Pinpoint the cell where the given text exists, returning its (x, y) midpoint coordinate. 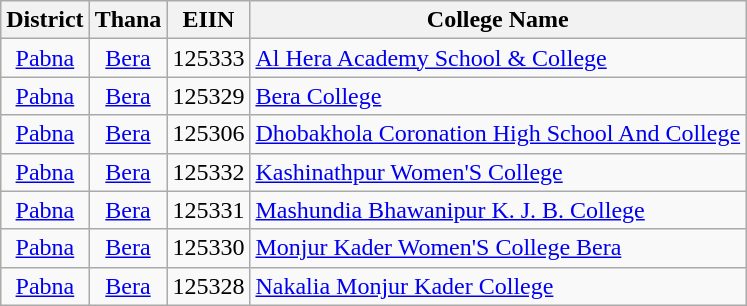
Al Hera Academy School & College (498, 58)
College Name (498, 20)
125331 (208, 210)
125332 (208, 172)
Monjur Kader Women'S College Bera (498, 248)
Kashinathpur Women'S College (498, 172)
125330 (208, 248)
Mashundia Bhawanipur K. J. B. College (498, 210)
Dhobakhola Coronation High School And College (498, 134)
125328 (208, 286)
Bera College (498, 96)
125333 (208, 58)
EIIN (208, 20)
District (45, 20)
Nakalia Monjur Kader College (498, 286)
125329 (208, 96)
125306 (208, 134)
Thana (128, 20)
